Identify which cell holds the provided text, then report its [x, y] central coordinate. 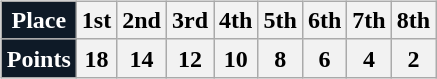
18 [96, 58]
2nd [142, 20]
Place [38, 20]
10 [236, 58]
6th [324, 20]
4 [369, 58]
4th [236, 20]
7th [369, 20]
12 [190, 58]
6 [324, 58]
1st [96, 20]
8th [413, 20]
2 [413, 58]
14 [142, 58]
5th [280, 20]
3rd [190, 20]
Points [38, 58]
8 [280, 58]
